Pinpoint the cell where the given text exists, returning its [X, Y] midpoint coordinate. 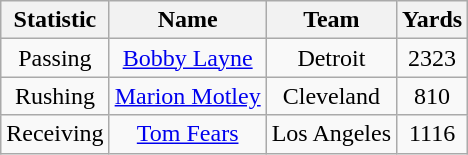
1116 [432, 134]
Bobby Layne [188, 58]
Passing [55, 58]
Rushing [55, 96]
Marion Motley [188, 96]
810 [432, 96]
Tom Fears [188, 134]
Cleveland [331, 96]
Detroit [331, 58]
Yards [432, 20]
Statistic [55, 20]
Name [188, 20]
Team [331, 20]
2323 [432, 58]
Receiving [55, 134]
Los Angeles [331, 134]
